Provide the [x, y] coordinate of the cell's center where the given text is located.  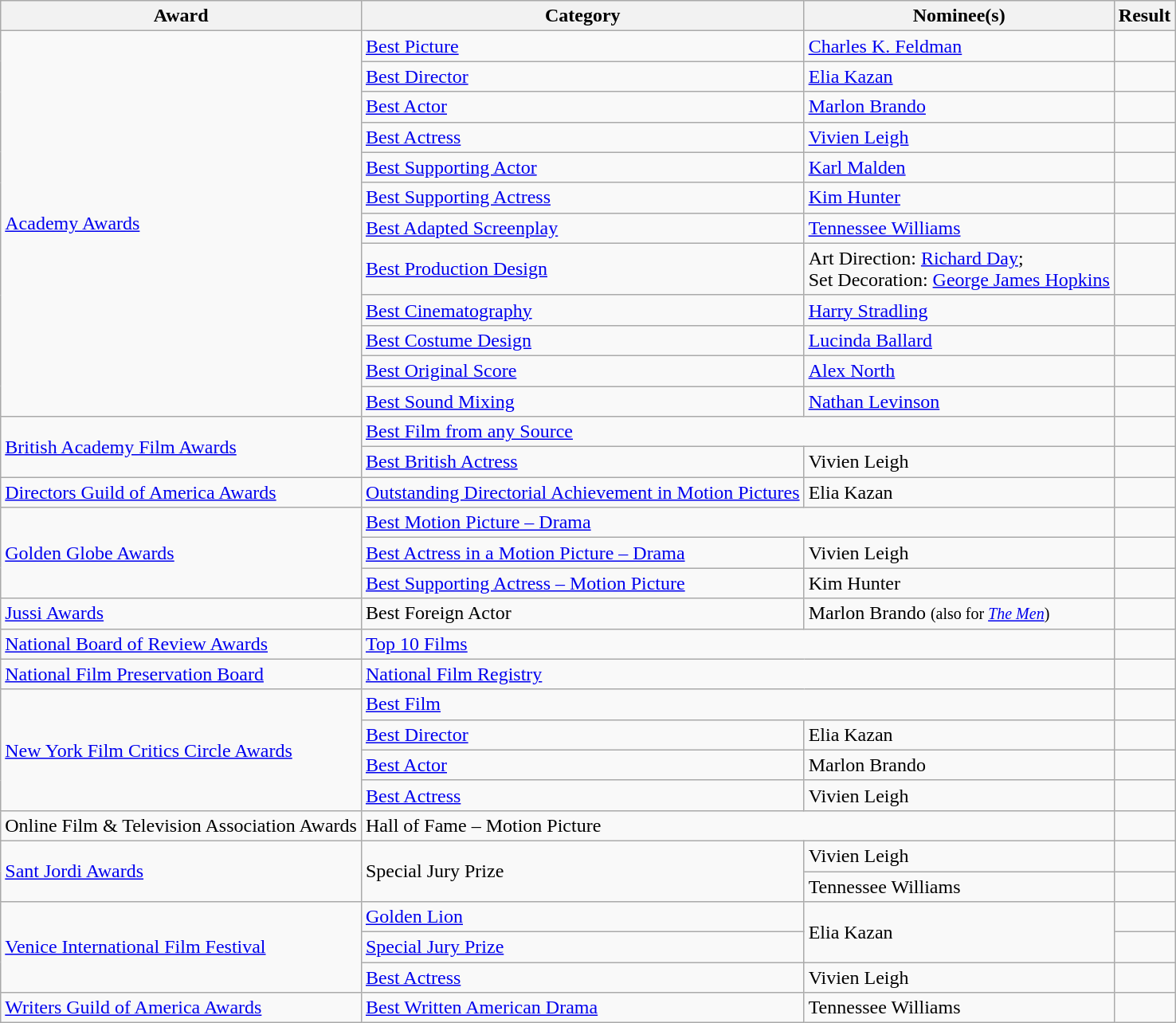
Best Actress in a Motion Picture – Drama [582, 553]
Harry Stradling [959, 310]
Best Supporting Actor [582, 167]
Best Written American Drama [582, 1008]
National Board of Review Awards [182, 644]
Best Film [738, 704]
Marlon Brando (also for The Men) [959, 613]
Best British Actress [582, 462]
Golden Globe Awards [182, 553]
Venice International Film Festival [182, 947]
Writers Guild of America Awards [182, 1008]
Nathan Levinson [959, 401]
Best Production Design [582, 269]
Lucinda Ballard [959, 340]
Hall of Fame – Motion Picture [738, 825]
National Film Preservation Board [182, 674]
Jussi Awards [182, 613]
Best Supporting Actress – Motion Picture [582, 583]
Best Foreign Actor [582, 613]
Karl Malden [959, 167]
Directors Guild of America Awards [182, 492]
Art Direction: Richard Day; Set Decoration: George James Hopkins [959, 269]
Best Original Score [582, 370]
Online Film & Television Association Awards [182, 825]
Best Adapted Screenplay [582, 228]
National Film Registry [738, 674]
British Academy Film Awards [182, 447]
Best Picture [582, 46]
Best Motion Picture – Drama [738, 523]
Outstanding Directorial Achievement in Motion Pictures [582, 492]
Best Sound Mixing [582, 401]
Golden Lion [582, 917]
Academy Awards [182, 224]
Top 10 Films [738, 644]
Best Supporting Actress [582, 198]
Sant Jordi Awards [182, 871]
Best Film from any Source [738, 432]
Alex North [959, 370]
New York Film Critics Circle Awards [182, 750]
Category [582, 16]
Best Cinematography [582, 310]
Best Costume Design [582, 340]
Nominee(s) [959, 16]
Charles K. Feldman [959, 46]
Result [1144, 16]
Award [182, 16]
